Pinpoint the cell where the given text exists, returning its (X, Y) midpoint coordinate. 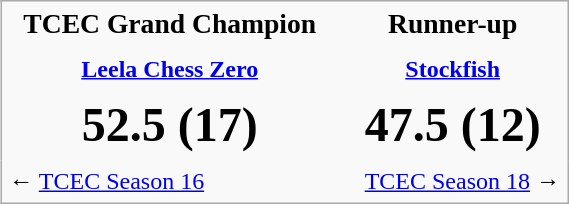
Stockfish (453, 69)
Leela Chess Zero (170, 69)
TCEC Grand Champion (170, 24)
Runner-up (453, 24)
52.5 (17) (170, 125)
← TCEC Season 16 (170, 182)
47.5 (12) (453, 125)
TCEC Season 18 → (453, 182)
